Determine the (X, Y) coordinate at the center of the cell enclosing the given text.  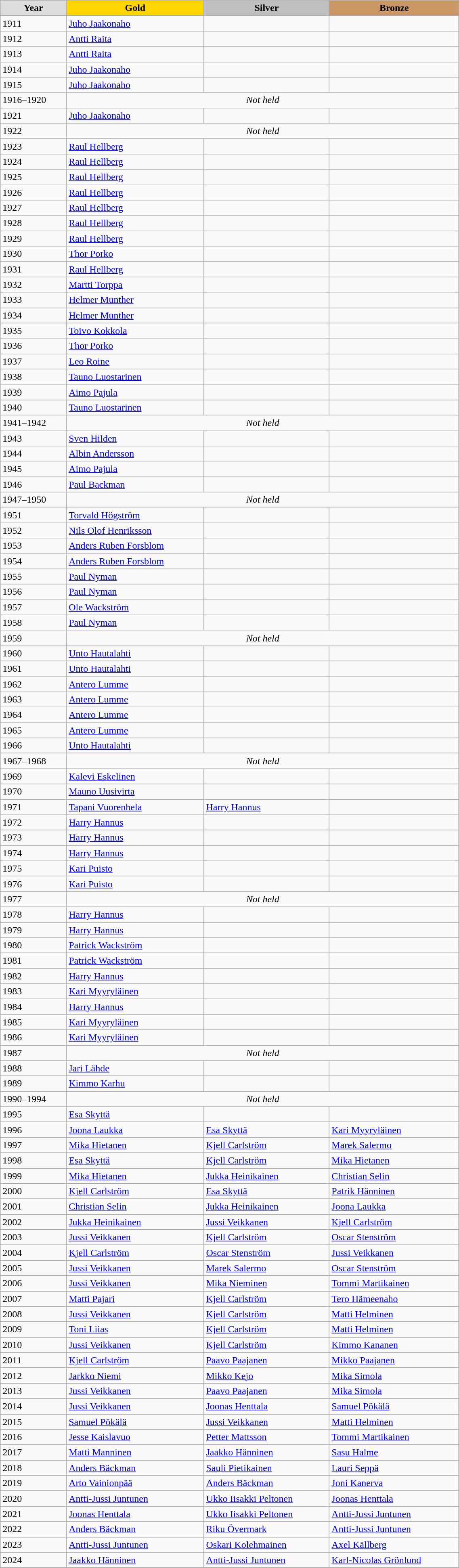
1966 (34, 746)
2019 (34, 1483)
1921 (34, 115)
Gold (135, 8)
1936 (34, 346)
1982 (34, 976)
1912 (34, 39)
2022 (34, 1529)
1970 (34, 792)
1930 (34, 254)
1958 (34, 623)
2014 (34, 1406)
1961 (34, 669)
2012 (34, 1375)
1940 (34, 407)
1972 (34, 822)
Torvald Högström (135, 515)
1953 (34, 546)
1962 (34, 684)
Jari Lähde (135, 1068)
2017 (34, 1453)
2018 (34, 1468)
1945 (34, 469)
1935 (34, 331)
1974 (34, 853)
1947–1950 (34, 500)
Joni Kanerva (394, 1483)
2005 (34, 1268)
Leo Roine (135, 361)
1969 (34, 776)
1960 (34, 653)
Silver (266, 8)
Jarkko Niemi (135, 1375)
Mauno Uusivirta (135, 792)
1939 (34, 392)
1915 (34, 85)
Sasu Halme (394, 1453)
Mikko Paajanen (394, 1360)
Bronze (394, 8)
Sven Hilden (135, 438)
Toni Liias (135, 1329)
1937 (34, 361)
1928 (34, 223)
1934 (34, 315)
1995 (34, 1114)
2000 (34, 1191)
1967–1968 (34, 761)
Nils Olof Henriksson (135, 530)
1952 (34, 530)
1981 (34, 961)
2009 (34, 1329)
Paul Backman (135, 484)
1964 (34, 715)
1978 (34, 914)
2013 (34, 1391)
1965 (34, 730)
1976 (34, 884)
1944 (34, 454)
1971 (34, 807)
1924 (34, 161)
1975 (34, 868)
1990–1994 (34, 1099)
Albin Andersson (135, 454)
2004 (34, 1253)
2016 (34, 1437)
2001 (34, 1207)
1954 (34, 561)
2003 (34, 1237)
Matti Pajari (135, 1299)
2023 (34, 1545)
2006 (34, 1283)
1979 (34, 930)
1922 (34, 131)
1941–1942 (34, 423)
Kimmo Karhu (135, 1084)
Ole Wackström (135, 607)
Axel Källberg (394, 1545)
1929 (34, 239)
Sauli Pietikainen (266, 1468)
1923 (34, 146)
Tero Hämeenaho (394, 1299)
Patrik Hänninen (394, 1191)
1983 (34, 992)
Arto Vainionpää (135, 1483)
Tapani Vuorenhela (135, 807)
1951 (34, 515)
1911 (34, 23)
Martti Torppa (135, 285)
1932 (34, 285)
Matti Manninen (135, 1453)
1916–1920 (34, 100)
Oskari Kolehmainen (266, 1545)
2011 (34, 1360)
1977 (34, 899)
1973 (34, 838)
Mikko Kejo (266, 1375)
1980 (34, 945)
2021 (34, 1514)
1926 (34, 193)
1986 (34, 1038)
1998 (34, 1160)
1931 (34, 269)
1956 (34, 592)
1959 (34, 638)
1943 (34, 438)
1997 (34, 1145)
1925 (34, 177)
2020 (34, 1499)
1999 (34, 1176)
Mika Nieminen (266, 1283)
2015 (34, 1421)
1933 (34, 300)
1987 (34, 1053)
1946 (34, 484)
Kalevi Eskelinen (135, 776)
1955 (34, 576)
1984 (34, 1007)
Karl-Nicolas Grönlund (394, 1560)
1913 (34, 54)
2002 (34, 1222)
Kimmo Kananen (394, 1345)
1988 (34, 1068)
1963 (34, 700)
1985 (34, 1022)
Riku Övermark (266, 1529)
Year (34, 8)
2007 (34, 1299)
2024 (34, 1560)
1914 (34, 69)
Toivo Kokkola (135, 331)
1938 (34, 377)
2008 (34, 1314)
2010 (34, 1345)
Lauri Seppä (394, 1468)
Jesse Kaislavuo (135, 1437)
Petter Mattsson (266, 1437)
1989 (34, 1084)
1996 (34, 1130)
1927 (34, 208)
1957 (34, 607)
